Scan for the cell matching the given text and deliver its [x, y] coordinate at center. 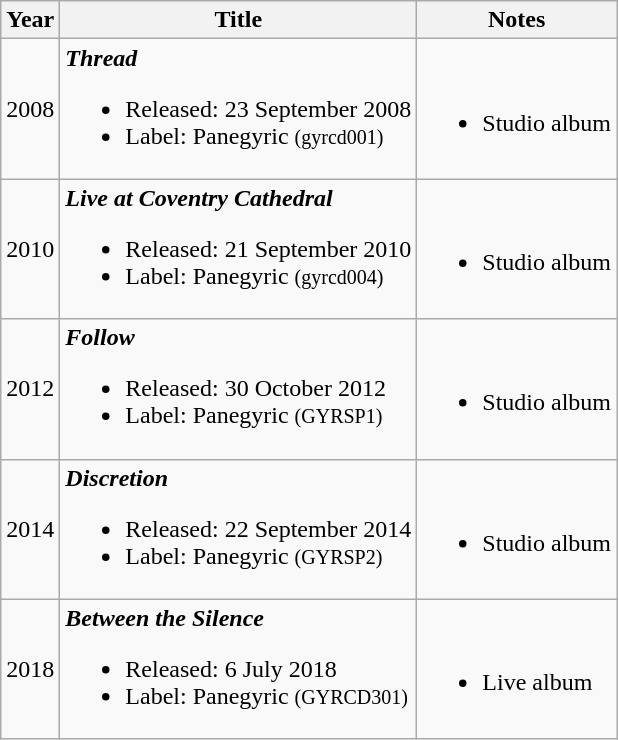
Live at Coventry CathedralReleased: 21 September 2010Label: Panegyric (gyrcd004) [238, 249]
Year [30, 20]
DiscretionReleased: 22 September 2014Label: Panegyric (GYRSP2) [238, 529]
2010 [30, 249]
ThreadReleased: 23 September 2008Label: Panegyric (gyrcd001) [238, 109]
Notes [517, 20]
FollowReleased: 30 October 2012Label: Panegyric (GYRSP1) [238, 389]
2018 [30, 669]
2008 [30, 109]
Between the SilenceReleased: 6 July 2018Label: Panegyric (GYRCD301) [238, 669]
2012 [30, 389]
Title [238, 20]
2014 [30, 529]
Live album [517, 669]
